Search for the cell housing the specified text and yield its (X, Y) center coordinate. 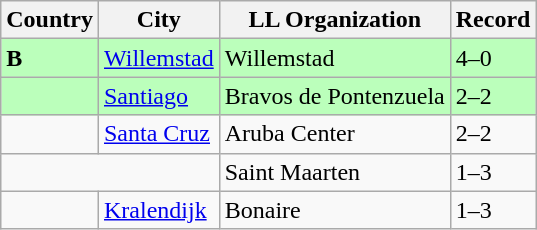
Kralendijk (158, 210)
Country (50, 20)
Record (493, 20)
City (158, 20)
Saint Maarten (334, 172)
Bravos de Pontenzuela (334, 96)
Santiago (158, 96)
B (50, 58)
4–0 (493, 58)
LL Organization (334, 20)
Santa Cruz (158, 134)
Aruba Center (334, 134)
Bonaire (334, 210)
